From the cell containing the given text, extract its center point as [X, Y] coordinate. 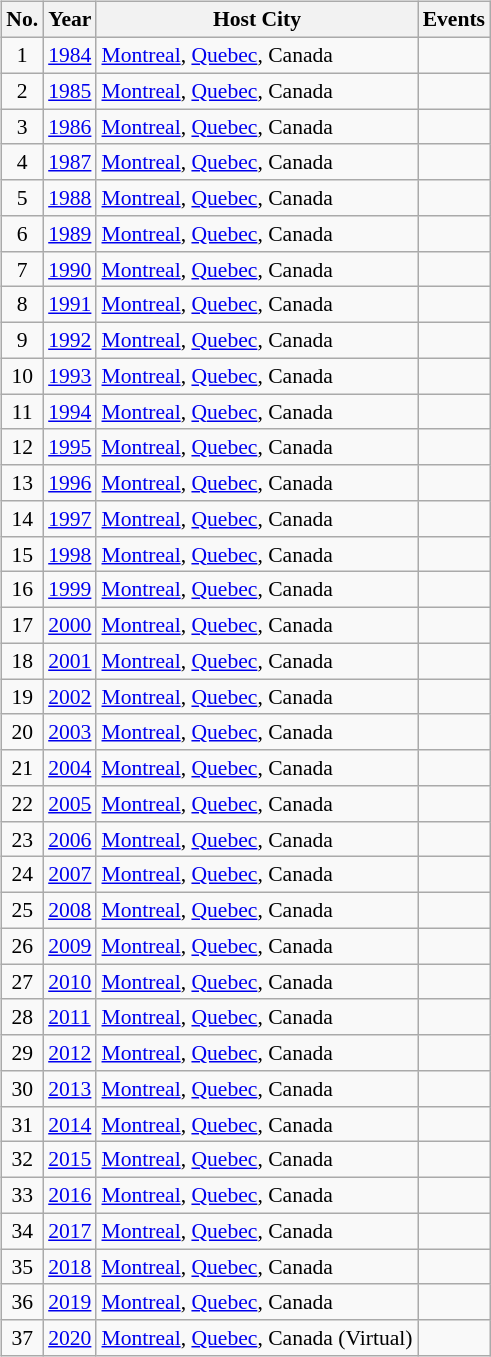
2003 [70, 732]
18 [22, 661]
2007 [70, 875]
29 [22, 1053]
30 [22, 1089]
10 [22, 376]
32 [22, 1160]
4 [22, 162]
1995 [70, 447]
2002 [70, 697]
25 [22, 910]
Montreal, Quebec, Canada (Virtual) [256, 1338]
6 [22, 234]
2008 [70, 910]
2 [22, 91]
1988 [70, 198]
3 [22, 127]
1986 [70, 127]
24 [22, 875]
2010 [70, 982]
27 [22, 982]
2016 [70, 1195]
11 [22, 412]
2019 [70, 1302]
1992 [70, 340]
19 [22, 697]
1989 [70, 234]
23 [22, 839]
17 [22, 625]
8 [22, 305]
No. [22, 20]
22 [22, 804]
12 [22, 447]
1994 [70, 412]
31 [22, 1124]
Year [70, 20]
2005 [70, 804]
2018 [70, 1267]
2011 [70, 1017]
14 [22, 519]
15 [22, 554]
7 [22, 269]
2014 [70, 1124]
20 [22, 732]
35 [22, 1267]
2015 [70, 1160]
2013 [70, 1089]
36 [22, 1302]
26 [22, 946]
1984 [70, 55]
2004 [70, 768]
2000 [70, 625]
16 [22, 590]
37 [22, 1338]
2017 [70, 1231]
9 [22, 340]
2020 [70, 1338]
13 [22, 483]
1996 [70, 483]
1990 [70, 269]
5 [22, 198]
1 [22, 55]
1999 [70, 590]
34 [22, 1231]
1987 [70, 162]
2009 [70, 946]
2006 [70, 839]
2012 [70, 1053]
1993 [70, 376]
1998 [70, 554]
Events [454, 20]
1991 [70, 305]
1997 [70, 519]
33 [22, 1195]
Host City [256, 20]
28 [22, 1017]
21 [22, 768]
2001 [70, 661]
1985 [70, 91]
